Extract the [x, y] coordinate from the center of the cell holding the provided text.  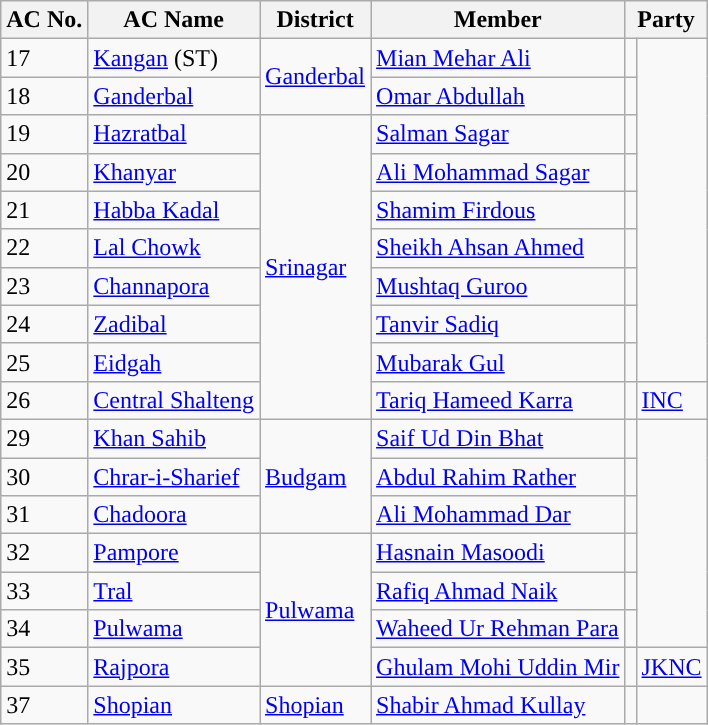
AC No. [44, 20]
Chadoora [174, 515]
Mushtaq Guroo [498, 286]
Central Shalteng [174, 400]
33 [44, 591]
Khanyar [174, 172]
AC Name [174, 20]
Zadibal [174, 324]
Habba Kadal [174, 210]
35 [44, 667]
25 [44, 362]
Tral [174, 591]
Saif Ud Din Bhat [498, 438]
Abdul Rahim Rather [498, 477]
18 [44, 96]
Srinagar [316, 267]
Kangan (ST) [174, 58]
34 [44, 629]
Pampore [174, 553]
Salman Sagar [498, 134]
Mubarak Gul [498, 362]
32 [44, 553]
17 [44, 58]
Waheed Ur Rehman Para [498, 629]
JKNC [672, 667]
Rafiq Ahmad Naik [498, 591]
Tariq Hameed Karra [498, 400]
29 [44, 438]
Ali Mohammad Sagar [498, 172]
Ghulam Mohi Uddin Mir [498, 667]
30 [44, 477]
24 [44, 324]
23 [44, 286]
20 [44, 172]
Shabir Ahmad Kullay [498, 705]
Channapora [174, 286]
Sheikh Ahsan Ahmed [498, 248]
26 [44, 400]
Budgam [316, 476]
Chrar-i-Sharief [174, 477]
Rajpora [174, 667]
Member [498, 20]
Khan Sahib [174, 438]
Tanvir Sadiq [498, 324]
Hasnain Masoodi [498, 553]
INC [672, 400]
21 [44, 210]
Mian Mehar Ali [498, 58]
Ali Mohammad Dar [498, 515]
37 [44, 705]
22 [44, 248]
Lal Chowk [174, 248]
Shamim Firdous [498, 210]
31 [44, 515]
Hazratbal [174, 134]
Party [666, 20]
Eidgah [174, 362]
Omar Abdullah [498, 96]
19 [44, 134]
District [316, 20]
